Return the (X, Y) coordinate for the center point of the cell that contains the specified text.  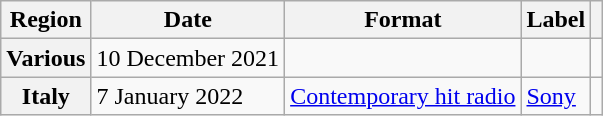
Sony (556, 96)
7 January 2022 (188, 96)
10 December 2021 (188, 58)
Region (46, 20)
Contemporary hit radio (403, 96)
Various (46, 58)
Format (403, 20)
Date (188, 20)
Label (556, 20)
Italy (46, 96)
